Extract the (x, y) coordinate from the center of the cell holding the provided text.  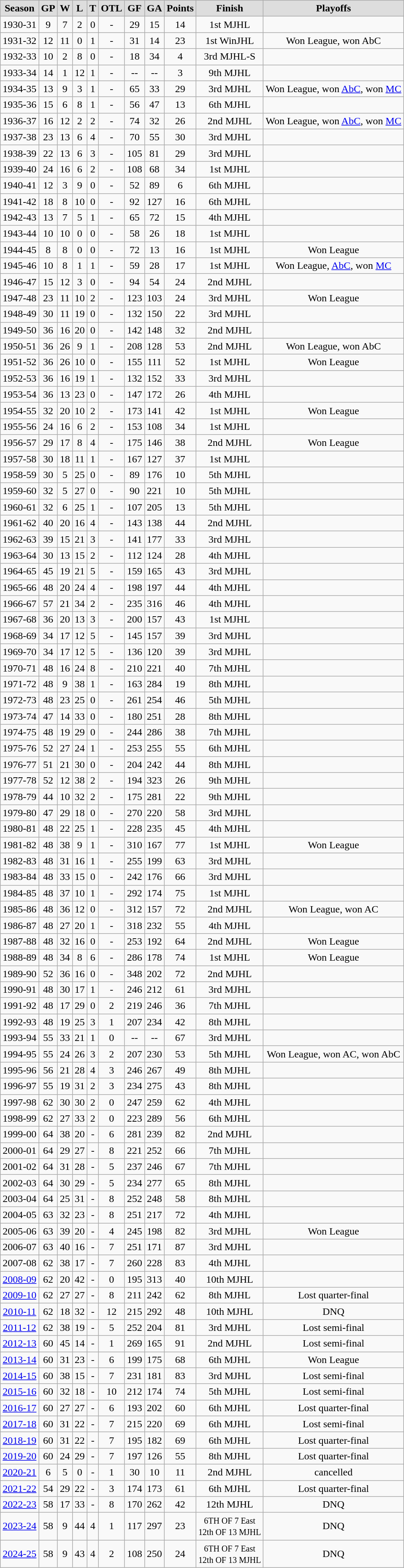
94 (134, 282)
OTL (111, 8)
1962-63 (19, 539)
2023-24 (19, 1527)
262 (155, 1505)
2008-09 (19, 1279)
105 (134, 153)
1979-80 (19, 813)
1964-65 (19, 571)
193 (134, 1408)
87 (180, 1247)
1934-35 (19, 89)
270 (134, 813)
1954-55 (19, 410)
210 (134, 668)
1937-38 (19, 137)
312 (134, 909)
1933-34 (19, 73)
GF (134, 8)
2016-17 (19, 1408)
2003-04 (19, 1199)
1960-61 (19, 507)
192 (155, 941)
297 (155, 1527)
2015-16 (19, 1392)
194 (134, 781)
L (79, 8)
1974-75 (19, 732)
1939-40 (19, 169)
2007-08 (19, 1263)
200 (134, 620)
Season (19, 8)
148 (155, 330)
1965-66 (19, 587)
1951-52 (19, 362)
128 (155, 346)
Playoffs (334, 8)
1966-67 (19, 604)
248 (155, 1199)
1963-64 (19, 555)
2018-19 (19, 1440)
120 (155, 652)
143 (134, 523)
219 (134, 1006)
1968-69 (19, 636)
2011-12 (19, 1328)
1988-89 (19, 957)
T (93, 8)
1946-47 (19, 282)
2004-05 (19, 1215)
2012-13 (19, 1344)
275 (155, 1086)
2005-06 (19, 1231)
247 (134, 1102)
1958-59 (19, 475)
205 (155, 507)
1977-78 (19, 781)
259 (155, 1102)
153 (134, 426)
2022-23 (19, 1505)
126 (155, 1456)
289 (155, 1118)
1994-95 (19, 1054)
2013-14 (19, 1360)
1973-74 (19, 716)
91 (180, 1344)
Won League, AbC, won MC (334, 266)
92 (134, 202)
284 (155, 684)
1956-57 (19, 443)
171 (155, 1247)
159 (134, 571)
277 (155, 1183)
231 (134, 1376)
124 (155, 555)
1944-45 (19, 250)
1942-43 (19, 218)
145 (134, 636)
107 (134, 507)
1991-92 (19, 1006)
Points (180, 8)
2014-15 (19, 1376)
239 (155, 1134)
181 (155, 1376)
245 (134, 1231)
117 (134, 1527)
163 (134, 684)
123 (134, 298)
211 (134, 1295)
2006-07 (19, 1247)
1982-83 (19, 861)
136 (134, 652)
1985-86 (19, 909)
2024-25 (19, 1554)
1967-68 (19, 620)
1952-53 (19, 378)
267 (155, 1070)
1949-50 (19, 330)
90 (134, 491)
180 (134, 716)
208 (134, 346)
230 (155, 1054)
1987-88 (19, 941)
2010-11 (19, 1311)
W (65, 8)
1992-93 (19, 1022)
155 (134, 362)
2009-10 (19, 1295)
170 (134, 1505)
1976-77 (19, 765)
146 (155, 443)
3rd MJHL-S (230, 57)
177 (155, 539)
75 (180, 893)
316 (155, 604)
1997-98 (19, 1102)
2002-03 (19, 1183)
GP (48, 8)
2017-18 (19, 1424)
1984-85 (19, 893)
1957-58 (19, 459)
2000-01 (19, 1150)
1961-62 (19, 523)
1948-49 (19, 314)
77 (180, 845)
1998-99 (19, 1118)
172 (155, 394)
1938-39 (19, 153)
1940-41 (19, 185)
2019-20 (19, 1456)
1953-54 (19, 394)
232 (155, 925)
1959-60 (19, 491)
138 (155, 523)
348 (134, 973)
254 (155, 700)
Won League, won AC (334, 909)
1970-71 (19, 668)
1936-37 (19, 121)
217 (155, 1215)
313 (155, 1279)
1989-90 (19, 973)
1978-79 (19, 797)
Won League, won AC, won AbC (334, 1054)
1930-31 (19, 25)
1996-97 (19, 1086)
261 (134, 700)
1932-33 (19, 57)
147 (134, 394)
70 (134, 137)
1935-36 (19, 105)
1995-96 (19, 1070)
152 (155, 378)
260 (134, 1263)
GA (155, 8)
1955-56 (19, 426)
1980-81 (19, 829)
1981-82 (19, 845)
1950-51 (19, 346)
269 (134, 1344)
1975-76 (19, 748)
1999-00 (19, 1134)
49 (180, 1070)
1941-42 (19, 202)
1st WinJHL (230, 41)
1945-46 (19, 266)
1986-87 (19, 925)
2021-22 (19, 1488)
237 (134, 1166)
310 (134, 845)
1971-72 (19, 684)
1947-48 (19, 298)
250 (155, 1554)
178 (155, 957)
223 (134, 1118)
51 (48, 765)
cancelled (334, 1472)
1972-73 (19, 700)
1990-91 (19, 990)
1943-44 (19, 234)
1993-94 (19, 1038)
57 (48, 604)
1983-84 (19, 877)
323 (155, 781)
12th MJHL (230, 1505)
103 (155, 298)
150 (155, 314)
2020-21 (19, 1472)
59 (134, 266)
Finish (230, 8)
318 (134, 925)
112 (134, 555)
142 (134, 330)
1931-32 (19, 41)
111 (155, 362)
244 (134, 732)
182 (155, 1440)
2001-02 (19, 1166)
1969-70 (19, 652)
